Locate the cell with the specified text and output its [X, Y] center coordinate. 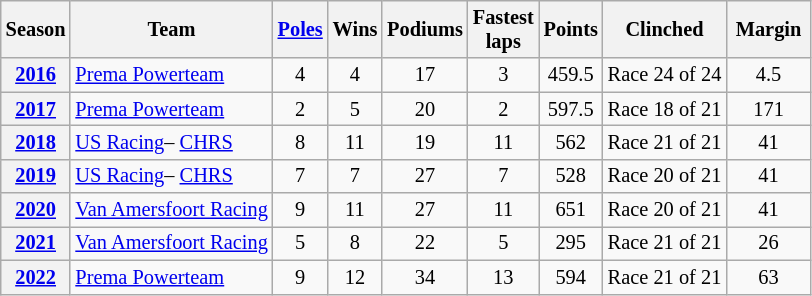
Podiums [425, 29]
20 [425, 109]
Season [36, 29]
594 [571, 277]
Points [571, 29]
2017 [36, 109]
Fastest laps [504, 29]
2016 [36, 75]
4.5 [768, 75]
597.5 [571, 109]
34 [425, 277]
13 [504, 277]
19 [425, 142]
Wins [356, 29]
562 [571, 142]
651 [571, 210]
17 [425, 75]
Race 24 of 24 [664, 75]
2020 [36, 210]
Team [171, 29]
Poles [300, 29]
2019 [36, 176]
Race 18 of 21 [664, 109]
2022 [36, 277]
2021 [36, 243]
63 [768, 277]
12 [356, 277]
528 [571, 176]
295 [571, 243]
22 [425, 243]
Clinched [664, 29]
459.5 [571, 75]
3 [504, 75]
26 [768, 243]
Margin [768, 29]
2018 [36, 142]
171 [768, 109]
